Pinpoint the cell where the given text exists, returning its [X, Y] midpoint coordinate. 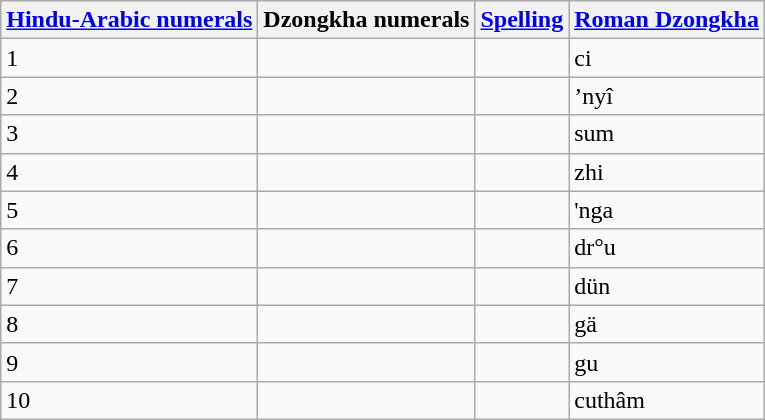
cuthâm [667, 400]
1 [130, 58]
3 [130, 134]
sum [667, 134]
Dzongkha numerals [366, 20]
’nyî [667, 96]
zhi [667, 172]
8 [130, 324]
9 [130, 362]
5 [130, 210]
'nga [667, 210]
10 [130, 400]
Spelling [522, 20]
2 [130, 96]
gu [667, 362]
Hindu-Arabic numerals [130, 20]
dün [667, 286]
gä [667, 324]
Roman Dzongkha [667, 20]
6 [130, 248]
4 [130, 172]
7 [130, 286]
dr°u [667, 248]
ci [667, 58]
